Extract the (X, Y) coordinate from the center of the cell holding the provided text.  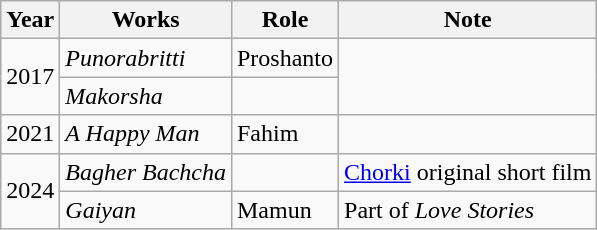
A Happy Man (146, 134)
2024 (30, 191)
2021 (30, 134)
Mamun (284, 210)
Role (284, 20)
Punorabritti (146, 58)
Proshanto (284, 58)
2017 (30, 77)
Year (30, 20)
Bagher Bachcha (146, 172)
Works (146, 20)
Note (468, 20)
Makorsha (146, 96)
Gaiyan (146, 210)
Chorki original short film (468, 172)
Fahim (284, 134)
Part of Love Stories (468, 210)
